Scan for the cell matching the given text and deliver its [X, Y] coordinate at center. 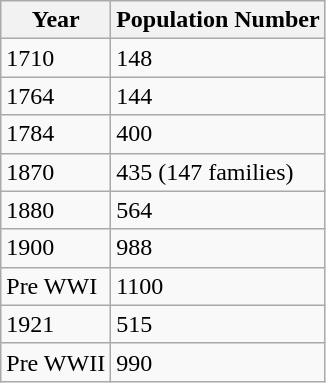
144 [218, 96]
435 (147 families) [218, 172]
1100 [218, 286]
1921 [56, 324]
Pre WWI [56, 286]
1870 [56, 172]
1784 [56, 134]
Population Number [218, 20]
1900 [56, 248]
148 [218, 58]
564 [218, 210]
990 [218, 362]
988 [218, 248]
400 [218, 134]
Pre WWII [56, 362]
1764 [56, 96]
Year [56, 20]
1880 [56, 210]
515 [218, 324]
1710 [56, 58]
